Search for the cell housing the specified text and yield its (X, Y) center coordinate. 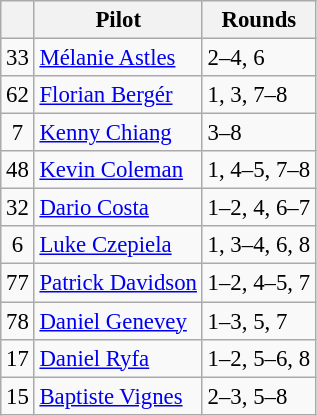
2–4, 6 (258, 58)
15 (18, 396)
1–2, 4, 6–7 (258, 208)
1, 3, 7–8 (258, 95)
32 (18, 208)
Florian Bergér (118, 95)
1, 3–4, 6, 8 (258, 245)
3–8 (258, 133)
1–2, 4–5, 7 (258, 283)
Baptiste Vignes (118, 396)
Pilot (118, 20)
2–3, 5–8 (258, 396)
Luke Czepiela (118, 245)
Dario Costa (118, 208)
1–3, 5, 7 (258, 321)
17 (18, 358)
33 (18, 58)
1, 4–5, 7–8 (258, 170)
62 (18, 95)
Kenny Chiang (118, 133)
Daniel Ryfa (118, 358)
Rounds (258, 20)
Daniel Genevey (118, 321)
6 (18, 245)
78 (18, 321)
Mélanie Astles (118, 58)
1–2, 5–6, 8 (258, 358)
7 (18, 133)
Kevin Coleman (118, 170)
Patrick Davidson (118, 283)
48 (18, 170)
77 (18, 283)
